Extract the (X, Y) coordinate from the center of the cell holding the provided text.  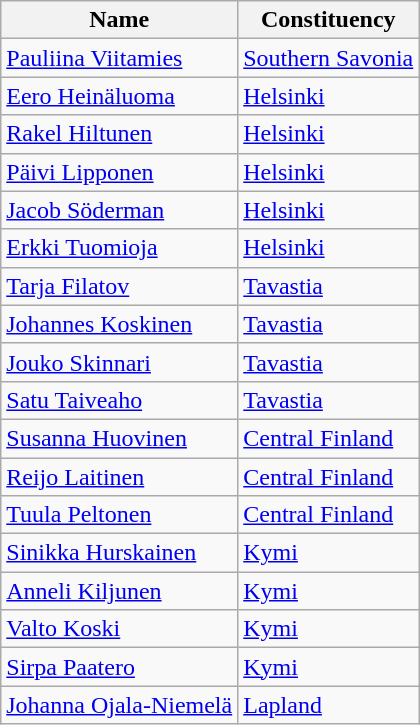
Sirpa Paatero (120, 667)
Satu Taiveaho (120, 400)
Valto Koski (120, 629)
Tarja Filatov (120, 286)
Jacob Söderman (120, 210)
Lapland (328, 705)
Reijo Laitinen (120, 477)
Eero Heinäluoma (120, 96)
Tuula Peltonen (120, 515)
Name (120, 20)
Southern Savonia (328, 58)
Johannes Koskinen (120, 324)
Sinikka Hurskainen (120, 553)
Constituency (328, 20)
Anneli Kiljunen (120, 591)
Jouko Skinnari (120, 362)
Päivi Lipponen (120, 172)
Pauliina Viitamies (120, 58)
Erkki Tuomioja (120, 248)
Rakel Hiltunen (120, 134)
Johanna Ojala-Niemelä (120, 705)
Susanna Huovinen (120, 438)
